Search for the cell housing the specified text and yield its (x, y) center coordinate. 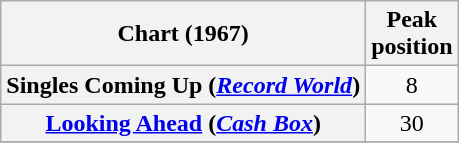
Peakposition (412, 34)
8 (412, 85)
Singles Coming Up (Record World) (184, 85)
30 (412, 123)
Looking Ahead (Cash Box) (184, 123)
Chart (1967) (184, 34)
